Capture the cell that displays the provided text and extract its [X, Y] central coordinate. 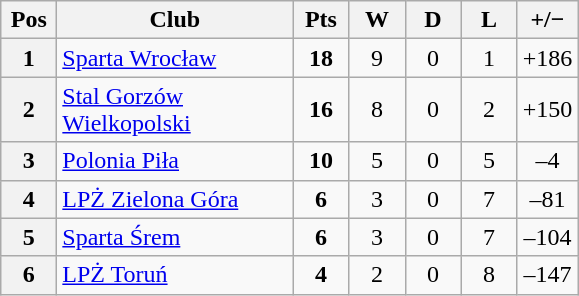
9 [377, 58]
–4 [548, 161]
–147 [548, 275]
Stal Gorzów Wielkopolski [175, 110]
Sparta Śrem [175, 237]
D [433, 20]
+/− [548, 20]
W [377, 20]
+186 [548, 58]
18 [321, 58]
Club [175, 20]
LPŻ Zielona Góra [175, 199]
16 [321, 110]
LPŻ Toruń [175, 275]
Pts [321, 20]
Polonia Piła [175, 161]
Sparta Wrocław [175, 58]
L [489, 20]
–81 [548, 199]
10 [321, 161]
–104 [548, 237]
+150 [548, 110]
Pos [29, 20]
